Return the (x, y) coordinate for the center point of the cell that contains the specified text.  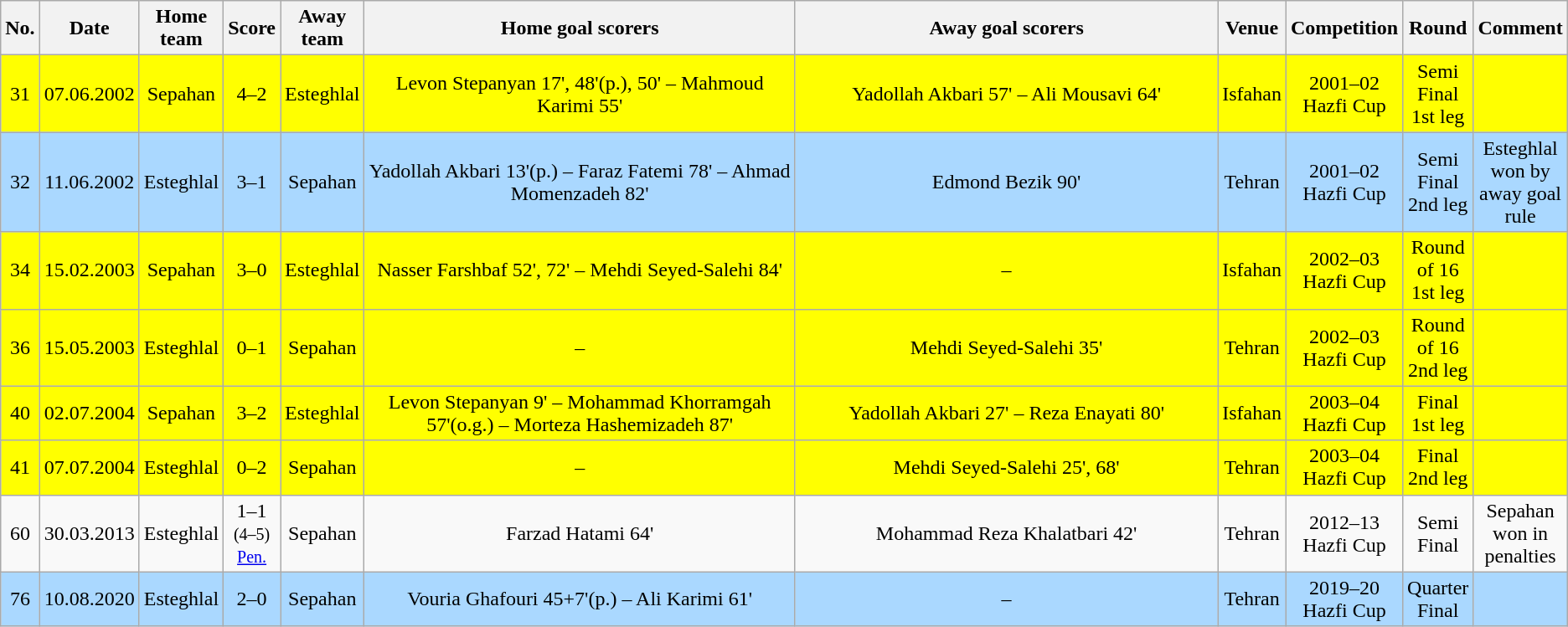
Home goal scorers (580, 28)
1–1(4–5) Pen. (252, 533)
Comment (1520, 28)
41 (20, 467)
10.08.2020 (89, 599)
32 (20, 182)
Date (89, 28)
40 (20, 414)
4–2 (252, 94)
15.05.2003 (89, 347)
Mehdi Seyed-Salehi 25', 68' (1006, 467)
76 (20, 599)
Semi Final 2nd leg (1438, 182)
Venue (1252, 28)
Quarter Final (1438, 599)
Away team (322, 28)
Levon Stepanyan 17', 48'(p.), 50' – Mahmoud Karimi 55' (580, 94)
No. (20, 28)
0–2 (252, 467)
Mehdi Seyed-Salehi 35' (1006, 347)
Vouria Ghafouri 45+7'(p.) – Ali Karimi 61' (580, 599)
Away goal scorers (1006, 28)
Esteghlal won by away goal rule (1520, 182)
Mohammad Reza Khalatbari 42' (1006, 533)
Sepahan won in penalties (1520, 533)
2019–20 Hazfi Cup (1344, 599)
0–1 (252, 347)
Round (1438, 28)
Edmond Bezik 90' (1006, 182)
07.06.2002 (89, 94)
Score (252, 28)
Round of 16 1st leg (1438, 270)
11.06.2002 (89, 182)
Semi Final (1438, 533)
3–0 (252, 270)
Final 2nd leg (1438, 467)
Yadollah Akbari 13'(p.) – Faraz Fatemi 78' – Ahmad Momenzadeh 82' (580, 182)
Yadollah Akbari 57' – Ali Mousavi 64' (1006, 94)
02.07.2004 (89, 414)
36 (20, 347)
Yadollah Akbari 27' – Reza Enayati 80' (1006, 414)
15.02.2003 (89, 270)
2–0 (252, 599)
Levon Stepanyan 9' – Mohammad Khorramgah 57'(o.g.) – Morteza Hashemizadeh 87' (580, 414)
Final 1st leg (1438, 414)
60 (20, 533)
30.03.2013 (89, 533)
Nasser Farshbaf 52', 72' – Mehdi Seyed-Salehi 84' (580, 270)
07.07.2004 (89, 467)
3–1 (252, 182)
Round of 16 2nd leg (1438, 347)
Farzad Hatami 64' (580, 533)
Home team (181, 28)
3–2 (252, 414)
31 (20, 94)
2012–13 Hazfi Cup (1344, 533)
Semi Final 1st leg (1438, 94)
34 (20, 270)
Competition (1344, 28)
